Scan for the cell matching the given text and deliver its [X, Y] coordinate at center. 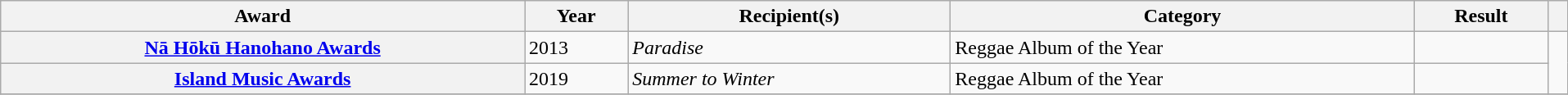
Paradise [789, 47]
Category [1182, 16]
Recipient(s) [789, 16]
Result [1480, 16]
2019 [576, 79]
Year [576, 16]
2013 [576, 47]
Summer to Winter [789, 79]
Award [263, 16]
Island Music Awards [263, 79]
Nā Hōkū Hanohano Awards [263, 47]
